From the cell containing the given text, extract its center point as [X, Y] coordinate. 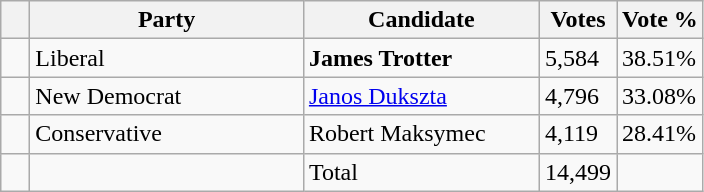
Party [167, 20]
28.41% [660, 134]
14,499 [578, 172]
Conservative [167, 134]
Robert Maksymec [421, 134]
Janos Dukszta [421, 96]
Candidate [421, 20]
33.08% [660, 96]
Vote % [660, 20]
4,796 [578, 96]
38.51% [660, 58]
Total [421, 172]
Votes [578, 20]
James Trotter [421, 58]
4,119 [578, 134]
New Democrat [167, 96]
5,584 [578, 58]
Liberal [167, 58]
